Identify which cell holds the provided text, then report its [X, Y] central coordinate. 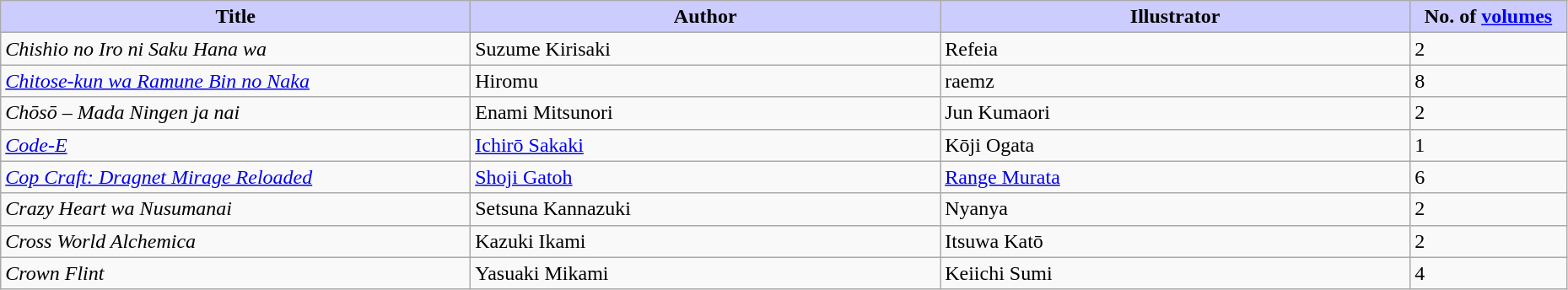
Chōsō – Mada Ningen ja nai [236, 113]
8 [1489, 81]
6 [1489, 177]
Kōji Ogata [1176, 145]
Code-E [236, 145]
Title [236, 17]
Ichirō Sakaki [705, 145]
Itsuwa Katō [1176, 241]
raemz [1176, 81]
Refeia [1176, 49]
Suzume Kirisaki [705, 49]
Chitose-kun wa Ramune Bin no Naka [236, 81]
Chishio no Iro ni Saku Hana wa [236, 49]
Keiichi Sumi [1176, 273]
Jun Kumaori [1176, 113]
Crown Flint [236, 273]
Setsuna Kannazuki [705, 209]
4 [1489, 273]
No. of volumes [1489, 17]
Crazy Heart wa Nusumanai [236, 209]
Author [705, 17]
Cross World Alchemica [236, 241]
Yasuaki Mikami [705, 273]
1 [1489, 145]
Illustrator [1176, 17]
Cop Craft: Dragnet Mirage Reloaded [236, 177]
Nyanya [1176, 209]
Enami Mitsunori [705, 113]
Range Murata [1176, 177]
Shoji Gatoh [705, 177]
Hiromu [705, 81]
Kazuki Ikami [705, 241]
